Detect which cell encompasses the target text, then output its (x, y) center coordinate. 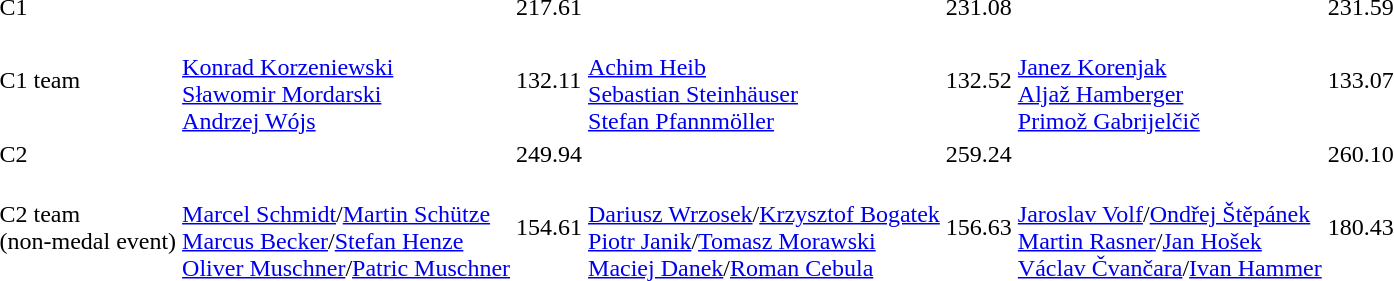
Achim HeibSebastian SteinhäuserStefan Pfannmöller (764, 80)
Janez KorenjakAljaž HambergerPrimož Gabrijelčič (1170, 80)
132.52 (978, 80)
259.24 (978, 154)
132.11 (550, 80)
249.94 (550, 154)
Konrad KorzeniewskiSławomir MordarskiAndrzej Wójs (346, 80)
